Provide the [x, y] coordinate of the cell's center where the given text is located.  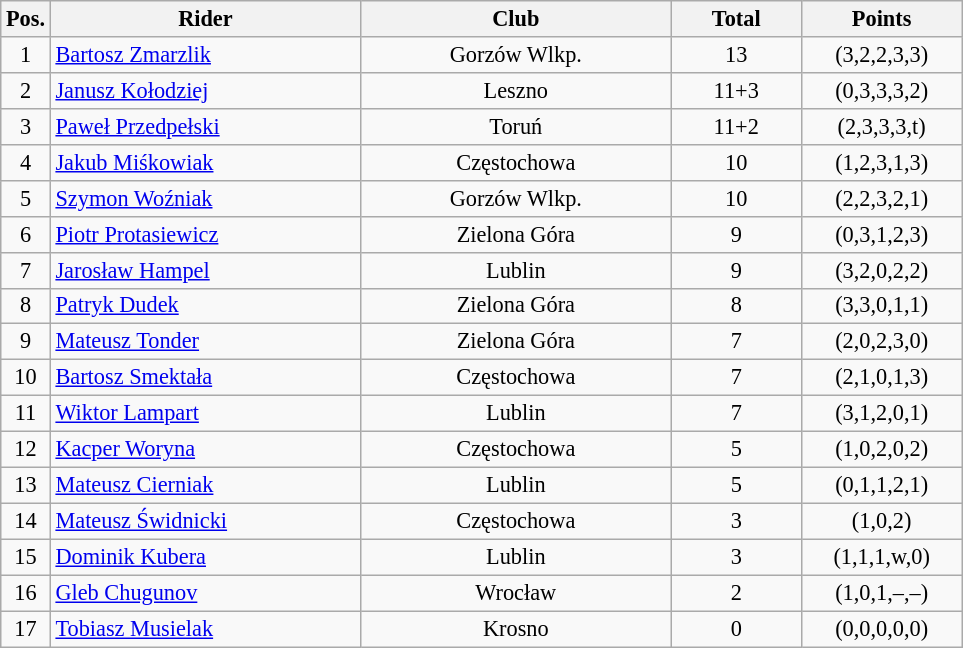
(1,2,3,1,3) [881, 162]
Gleb Chugunov [205, 593]
Mateusz Tonder [205, 342]
4 [26, 162]
1 [26, 55]
Kacper Woryna [205, 450]
Jarosław Hampel [205, 270]
15 [26, 557]
(2,3,3,3,t) [881, 126]
Tobiasz Musielak [205, 629]
Krosno [516, 629]
Leszno [516, 90]
(3,1,2,0,1) [881, 414]
Club [516, 19]
11+3 [736, 90]
(1,0,1,–,–) [881, 593]
Total [736, 19]
(1,0,2) [881, 521]
Wrocław [516, 593]
Szymon Woźniak [205, 198]
Patryk Dudek [205, 306]
Toruń [516, 126]
11+2 [736, 126]
Rider [205, 19]
Jakub Miśkowiak [205, 162]
Mateusz Świdnicki [205, 521]
(3,3,0,1,1) [881, 306]
Dominik Kubera [205, 557]
(3,2,2,3,3) [881, 55]
(0,3,1,2,3) [881, 234]
(2,1,0,1,3) [881, 378]
Pos. [26, 19]
16 [26, 593]
Piotr Protasiewicz [205, 234]
17 [26, 629]
Bartosz Zmarzlik [205, 55]
(2,2,3,2,1) [881, 198]
12 [26, 450]
(0,1,1,2,1) [881, 485]
Paweł Przedpełski [205, 126]
(1,1,1,w,0) [881, 557]
(0,3,3,3,2) [881, 90]
0 [736, 629]
(0,0,0,0,0) [881, 629]
(1,0,2,0,2) [881, 450]
14 [26, 521]
11 [26, 414]
Janusz Kołodziej [205, 90]
Wiktor Lampart [205, 414]
Mateusz Cierniak [205, 485]
(3,2,0,2,2) [881, 270]
Points [881, 19]
Bartosz Smektała [205, 378]
(2,0,2,3,0) [881, 342]
6 [26, 234]
